Identify which cell holds the provided text, then report its [x, y] central coordinate. 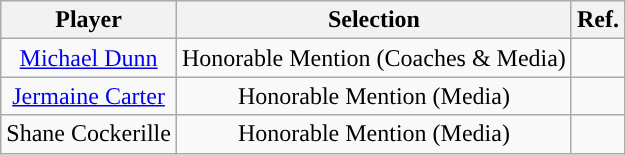
Shane Cockerille [89, 134]
Jermaine Carter [89, 96]
Ref. [598, 20]
Selection [374, 20]
Michael Dunn [89, 58]
Player [89, 20]
Honorable Mention (Coaches & Media) [374, 58]
